From the cell containing the given text, extract its center point as [x, y] coordinate. 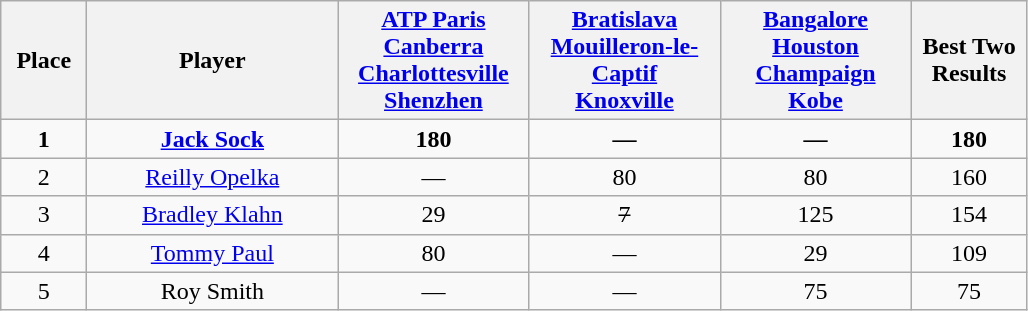
160 [969, 177]
2 [44, 177]
ATP Paris Canberra Charlottesville Shenzhen [434, 60]
3 [44, 215]
4 [44, 253]
Bratislava Mouilleron-le-Captif Knoxville [624, 60]
Place [44, 60]
Bangalore Houston Champaign Kobe [816, 60]
Bradley Klahn [212, 215]
Player [212, 60]
7 [624, 215]
154 [969, 215]
109 [969, 253]
5 [44, 291]
Tommy Paul [212, 253]
Reilly Opelka [212, 177]
Roy Smith [212, 291]
Jack Sock [212, 139]
Best Two Results [969, 60]
1 [44, 139]
125 [816, 215]
